Provide the [X, Y] coordinate of the cell's center where the given text is located.  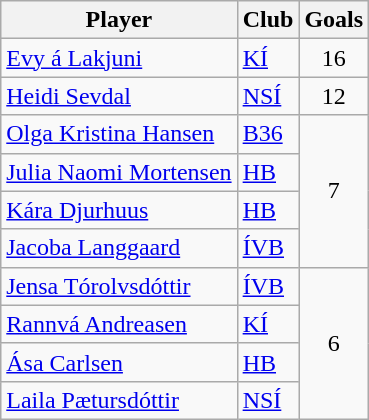
Kára Djurhuus [119, 210]
Jacoba Langgaard [119, 248]
Goals [334, 20]
B36 [268, 134]
6 [334, 343]
Olga Kristina Hansen [119, 134]
Rannvá Andreasen [119, 324]
Laila Pætursdóttir [119, 400]
Jensa Tórolvsdóttir [119, 286]
Evy á Lakjuni [119, 58]
Ása Carlsen [119, 362]
Julia Naomi Mortensen [119, 172]
12 [334, 96]
Heidi Sevdal [119, 96]
7 [334, 191]
Player [119, 20]
Club [268, 20]
16 [334, 58]
